Provide the (X, Y) coordinate of the cell's center where the given text is located.  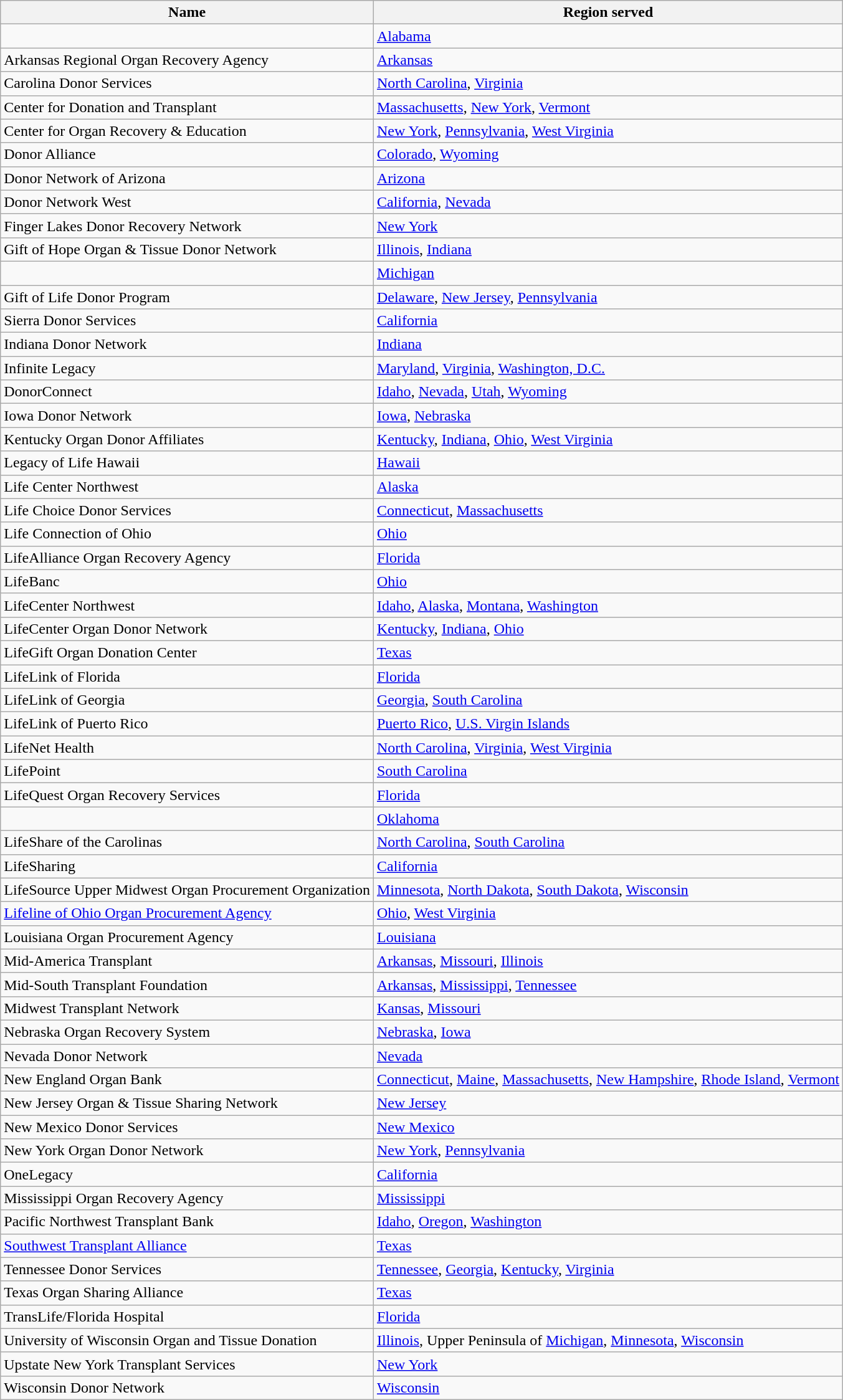
Donor Alliance (187, 155)
Tennessee Donor Services (187, 1269)
Illinois, Upper Peninsula of Michigan, Minnesota, Wisconsin (608, 1340)
Center for Donation and Transplant (187, 107)
Midwest Transplant Network (187, 1008)
Mid-South Transplant Foundation (187, 984)
Colorado, Wyoming (608, 155)
Life Choice Donor Services (187, 510)
LifeSource Upper Midwest Organ Procurement Organization (187, 890)
Sierra Donor Services (187, 321)
New York Organ Donor Network (187, 1151)
Donor Network West (187, 202)
Wisconsin Donor Network (187, 1388)
Hawaii (608, 463)
Arizona (608, 178)
Nebraska, Iowa (608, 1032)
Mid-America Transplant (187, 961)
Life Center Northwest (187, 487)
Louisiana (608, 937)
Iowa, Nebraska (608, 416)
New England Organ Bank (187, 1080)
LifeCenter Northwest (187, 605)
Nevada (608, 1056)
TransLife/Florida Hospital (187, 1317)
New Mexico Donor Services (187, 1127)
Legacy of Life Hawaii (187, 463)
Arkansas Regional Organ Recovery Agency (187, 60)
LifeLink of Puerto Rico (187, 724)
Lifeline of Ohio Organ Procurement Agency (187, 913)
Nebraska Organ Recovery System (187, 1032)
LifeLink of Georgia (187, 700)
Ohio, West Virginia (608, 913)
New Jersey (608, 1103)
Arkansas, Mississippi, Tennessee (608, 984)
Region served (608, 12)
Name (187, 12)
Louisiana Organ Procurement Agency (187, 937)
Idaho, Oregon, Washington (608, 1222)
Georgia, South Carolina (608, 700)
Connecticut, Maine, Massachusetts, New Hampshire, Rhode Island, Vermont (608, 1080)
North Carolina, Virginia (608, 83)
New York, Pennsylvania, West Virginia (608, 131)
Illinois, Indiana (608, 249)
New York, Pennsylvania (608, 1151)
Upstate New York Transplant Services (187, 1364)
Gift of Life Donor Program (187, 297)
California, Nevada (608, 202)
LifeQuest Organ Recovery Services (187, 795)
Mississippi Organ Recovery Agency (187, 1198)
Southwest Transplant Alliance (187, 1245)
Alaska (608, 487)
New Mexico (608, 1127)
Kansas, Missouri (608, 1008)
Life Connection of Ohio (187, 534)
LifeCenter Organ Donor Network (187, 629)
Oklahoma (608, 819)
Arkansas, Missouri, Illinois (608, 961)
Kentucky Organ Donor Affiliates (187, 439)
Idaho, Alaska, Montana, Washington (608, 605)
LifeGift Organ Donation Center (187, 652)
Gift of Hope Organ & Tissue Donor Network (187, 249)
Idaho, Nevada, Utah, Wyoming (608, 392)
New Jersey Organ & Tissue Sharing Network (187, 1103)
LifeSharing (187, 866)
LifeBanc (187, 581)
LifeLink of Florida (187, 676)
Carolina Donor Services (187, 83)
DonorConnect (187, 392)
Donor Network of Arizona (187, 178)
LifeShare of the Carolinas (187, 842)
LifeAlliance Organ Recovery Agency (187, 558)
North Carolina, Virginia, West Virginia (608, 748)
Finger Lakes Donor Recovery Network (187, 226)
Kentucky, Indiana, Ohio, West Virginia (608, 439)
Pacific Northwest Transplant Bank (187, 1222)
Indiana Donor Network (187, 345)
South Carolina (608, 771)
Michigan (608, 273)
Minnesota, North Dakota, South Dakota, Wisconsin (608, 890)
Maryland, Virginia, Washington, D.C. (608, 368)
Iowa Donor Network (187, 416)
Massachusetts, New York, Vermont (608, 107)
Center for Organ Recovery & Education (187, 131)
Infinite Legacy (187, 368)
LifeNet Health (187, 748)
Puerto Rico, U.S. Virgin Islands (608, 724)
Tennessee, Georgia, Kentucky, Virginia (608, 1269)
OneLegacy (187, 1174)
Connecticut, Massachusetts (608, 510)
Alabama (608, 36)
Indiana (608, 345)
LifePoint (187, 771)
Nevada Donor Network (187, 1056)
Wisconsin (608, 1388)
Mississippi (608, 1198)
Delaware, New Jersey, Pennsylvania (608, 297)
Texas Organ Sharing Alliance (187, 1293)
University of Wisconsin Organ and Tissue Donation (187, 1340)
Kentucky, Indiana, Ohio (608, 629)
North Carolina, South Carolina (608, 842)
Arkansas (608, 60)
